From the cell containing the given text, extract its center point as (X, Y) coordinate. 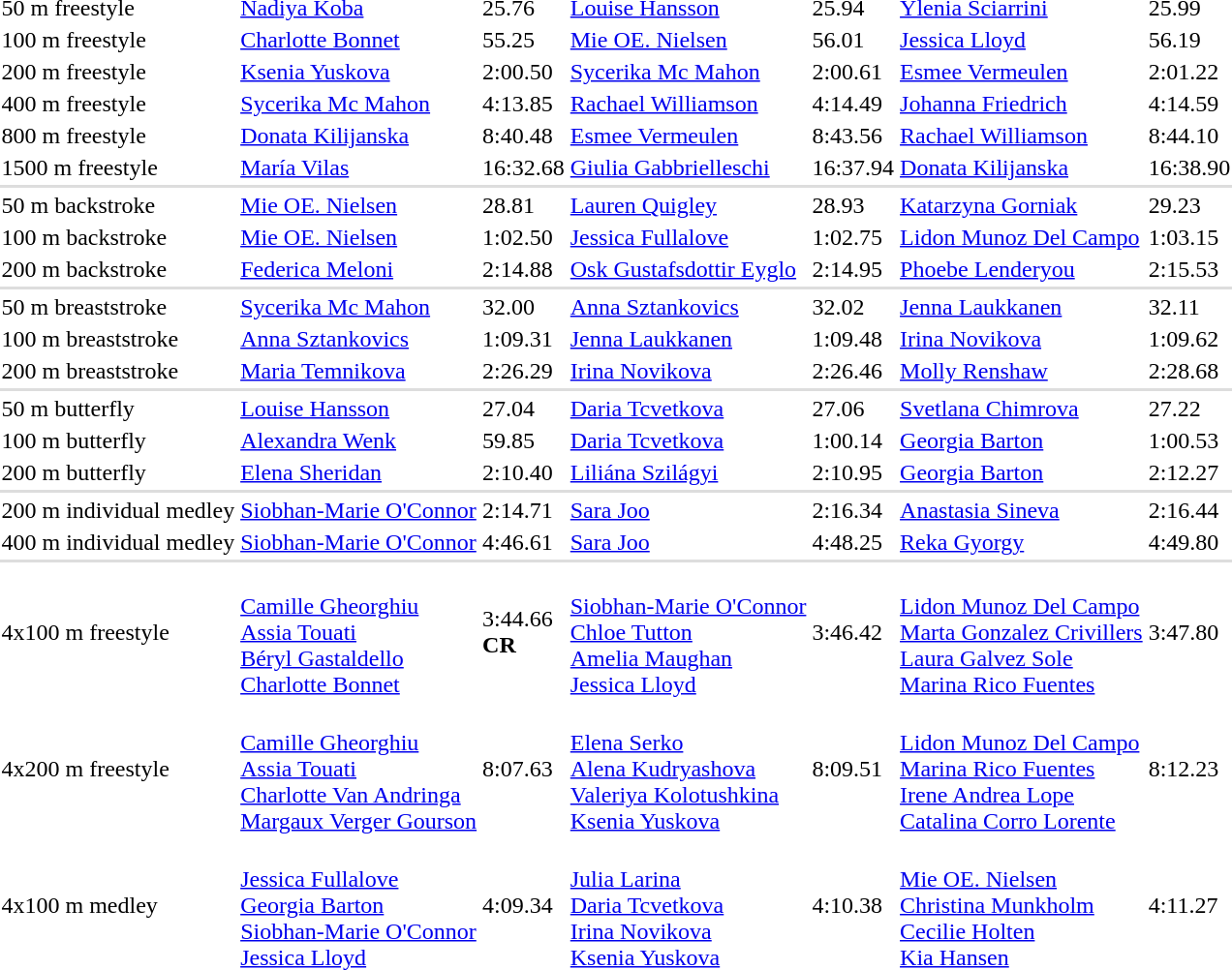
Johanna Friedrich (1022, 104)
29.23 (1189, 205)
200 m freestyle (118, 72)
Lidon Munoz Del Campo Marina Rico Fuentes Irene Andrea Lope Catalina Corro Lorente (1022, 769)
Giulia Gabbrielleschi (688, 167)
28.93 (853, 205)
56.01 (853, 40)
2:01.22 (1189, 72)
1:09.31 (524, 339)
Katarzyna Gorniak (1022, 205)
2:12.27 (1189, 472)
28.81 (524, 205)
4x100 m freestyle (118, 632)
200 m individual medley (118, 510)
400 m individual medley (118, 542)
2:26.46 (853, 371)
1500 m freestyle (118, 167)
50 m breaststroke (118, 307)
4:49.80 (1189, 542)
8:09.51 (853, 769)
8:43.56 (853, 136)
Phoebe Lenderyou (1022, 269)
2:00.50 (524, 72)
Louise Hansson (358, 409)
Camille GheorghiuAssia TouatiBéryl GastaldelloCharlotte Bonnet (358, 632)
María Vilas (358, 167)
27.04 (524, 409)
Elena Sheridan (358, 472)
100 m backstroke (118, 237)
Charlotte Bonnet (358, 40)
56.19 (1189, 40)
1:03.15 (1189, 237)
3:44.66 CR (524, 632)
27.06 (853, 409)
4:48.25 (853, 542)
Federica Meloni (358, 269)
1:00.14 (853, 440)
Liliána Szilágyi (688, 472)
Lidon Munoz Del CampoMarta Gonzalez Crivillers Laura Galvez Sole Marina Rico Fuentes (1022, 632)
2:14.95 (853, 269)
4:14.49 (853, 104)
50 m backstroke (118, 205)
2:28.68 (1189, 371)
50 m butterfly (118, 409)
100 m butterfly (118, 440)
400 m freestyle (118, 104)
8:07.63 (524, 769)
200 m butterfly (118, 472)
3:47.80 (1189, 632)
Lidon Munoz Del Campo (1022, 237)
8:40.48 (524, 136)
16:38.90 (1189, 167)
3:46.42 (853, 632)
1:09.62 (1189, 339)
1:00.53 (1189, 440)
Ksenia Yuskova (358, 72)
200 m backstroke (118, 269)
4:13.85 (524, 104)
Reka Gyorgy (1022, 542)
32.11 (1189, 307)
2:26.29 (524, 371)
Svetlana Chimrova (1022, 409)
2:14.88 (524, 269)
100 m breaststroke (118, 339)
2:14.71 (524, 510)
Elena SerkoAlena KudryashovaValeriya KolotushkinaKsenia Yuskova (688, 769)
200 m breaststroke (118, 371)
100 m freestyle (118, 40)
2:10.95 (853, 472)
2:10.40 (524, 472)
2:15.53 (1189, 269)
1:02.75 (853, 237)
32.00 (524, 307)
2:16.44 (1189, 510)
8:44.10 (1189, 136)
Maria Temnikova (358, 371)
1:02.50 (524, 237)
32.02 (853, 307)
Lauren Quigley (688, 205)
16:32.68 (524, 167)
Anastasia Sineva (1022, 510)
16:37.94 (853, 167)
2:16.34 (853, 510)
Alexandra Wenk (358, 440)
Camille GheorghiuAssia TouatiCharlotte Van AndringaMargaux Verger Gourson (358, 769)
59.85 (524, 440)
Molly Renshaw (1022, 371)
1:09.48 (853, 339)
4:46.61 (524, 542)
4x200 m freestyle (118, 769)
8:12.23 (1189, 769)
800 m freestyle (118, 136)
Jessica Fullalove (688, 237)
55.25 (524, 40)
2:00.61 (853, 72)
4:14.59 (1189, 104)
Osk Gustafsdottir Eyglo (688, 269)
27.22 (1189, 409)
Siobhan-Marie O'ConnorChloe TuttonAmelia MaughanJessica Lloyd (688, 632)
Jessica Lloyd (1022, 40)
